Extract the (x, y) coordinate from the center of the cell holding the provided text.  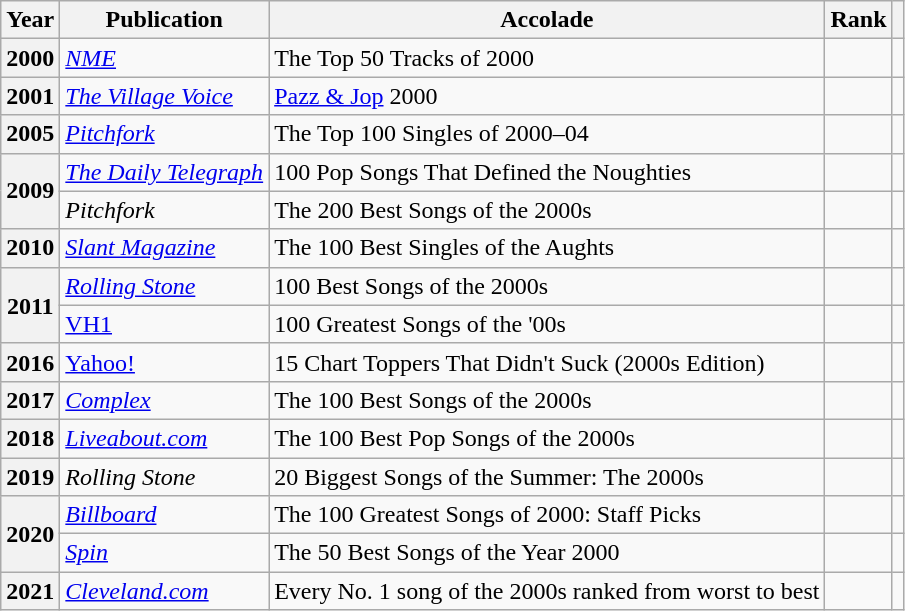
Rank (858, 20)
Complex (164, 400)
The 50 Best Songs of the Year 2000 (547, 553)
The Top 50 Tracks of 2000 (547, 58)
Billboard (164, 515)
Slant Magazine (164, 248)
100 Best Songs of the 2000s (547, 286)
2010 (30, 248)
Liveabout.com (164, 438)
The 100 Greatest Songs of 2000: Staff Picks (547, 515)
NME (164, 58)
The 200 Best Songs of the 2000s (547, 210)
Spin (164, 553)
VH1 (164, 324)
2011 (30, 305)
20 Biggest Songs of the Summer: The 2000s (547, 477)
Year (30, 20)
2000 (30, 58)
Pazz & Jop 2000 (547, 96)
The 100 Best Pop Songs of the 2000s (547, 438)
2019 (30, 477)
The 100 Best Singles of the Aughts (547, 248)
The 100 Best Songs of the 2000s (547, 400)
2020 (30, 534)
The Daily Telegraph (164, 172)
2001 (30, 96)
The Top 100 Singles of 2000–04 (547, 134)
Yahoo! (164, 362)
2005 (30, 134)
Publication (164, 20)
Every No. 1 song of the 2000s ranked from worst to best (547, 591)
The Village Voice (164, 96)
100 Greatest Songs of the '00s (547, 324)
15 Chart Toppers That Didn't Suck (2000s Edition) (547, 362)
2016 (30, 362)
2021 (30, 591)
2009 (30, 191)
2018 (30, 438)
Cleveland.com (164, 591)
Accolade (547, 20)
2017 (30, 400)
100 Pop Songs That Defined the Noughties (547, 172)
